Extract the (x, y) coordinate from the center of the cell holding the provided text.  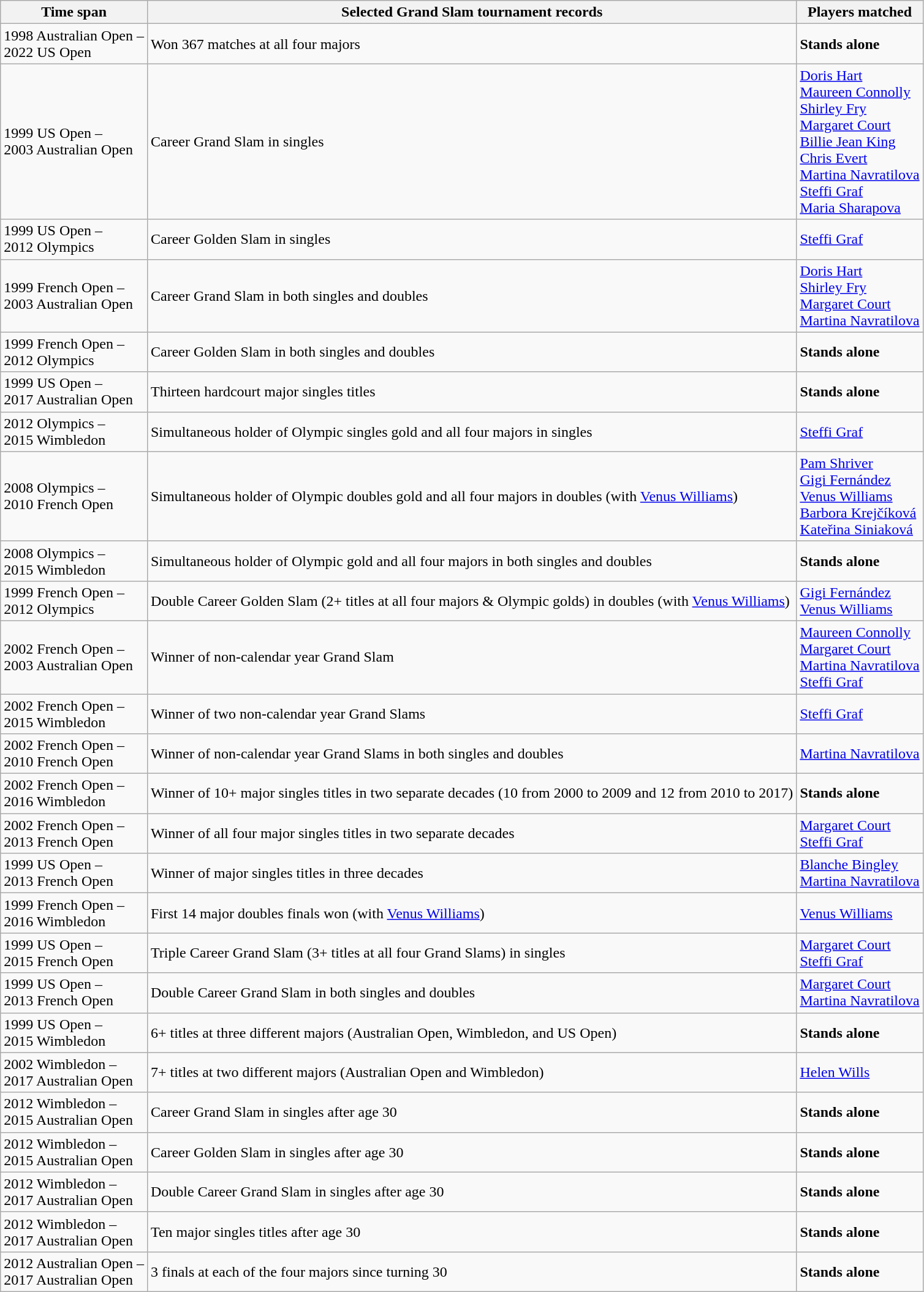
1999 US Open –2012 Olympics (74, 239)
Doris HartMaureen ConnollyShirley FryMargaret CourtBillie Jean KingChris EvertMartina NavratilovaSteffi GrafMaria Sharapova (860, 142)
Martina Navratilova (860, 754)
Doris HartShirley FryMargaret CourtMartina Navratilova (860, 295)
2002 French Open –2003 Australian Open (74, 657)
1999 US Open –2015 Wimbledon (74, 1033)
2012 Australian Open –2017 Australian Open (74, 1272)
Career Grand Slam in both singles and doubles (472, 295)
7+ titles at two different majors (Australian Open and Wimbledon) (472, 1072)
1998 Australian Open –2022 US Open (74, 44)
Winner of non-calendar year Grand Slam (472, 657)
Winner of non-calendar year Grand Slams in both singles and doubles (472, 754)
1999 French Open –2016 Wimbledon (74, 913)
6+ titles at three different majors (Australian Open, Wimbledon, and US Open) (472, 1033)
1999 US Open –2003 Australian Open (74, 142)
2002 French Open –2016 Wimbledon (74, 794)
Career Golden Slam in singles after age 30 (472, 1152)
3 finals at each of the four majors since turning 30 (472, 1272)
1999 French Open –2003 Australian Open (74, 295)
1999 US Open –2015 French Open (74, 953)
Winner of major singles titles in three decades (472, 874)
Pam ShriverGigi Fernández Venus WilliamsBarbora KrejčíkováKateřina Siniaková (860, 496)
Career Grand Slam in singles (472, 142)
Won 367 matches at all four majors (472, 44)
Career Golden Slam in both singles and doubles (472, 352)
Simultaneous holder of Olympic gold and all four majors in both singles and doubles (472, 561)
2008 Olympics –2010 French Open (74, 496)
2002 French Open –2015 Wimbledon (74, 713)
Blanche BingleyMartina Navratilova (860, 874)
Career Grand Slam in singles after age 30 (472, 1113)
2008 Olympics –2015 Wimbledon (74, 561)
Double Career Grand Slam in singles after age 30 (472, 1192)
Double Career Grand Slam in both singles and doubles (472, 992)
Simultaneous holder of Olympic doubles gold and all four majors in doubles (with Venus Williams) (472, 496)
Selected Grand Slam tournament records (472, 12)
Winner of 10+ major singles titles in two separate decades (10 from 2000 to 2009 and 12 from 2010 to 2017) (472, 794)
2002 French Open –2010 French Open (74, 754)
Time span (74, 12)
Ten major singles titles after age 30 (472, 1231)
2012 Olympics –2015 Wimbledon (74, 431)
Winner of all four major singles titles in two separate decades (472, 833)
Players matched (860, 12)
2002 French Open –2013 French Open (74, 833)
Margaret CourtMartina Navratilova (860, 992)
Venus Williams (860, 913)
Thirteen hardcourt major singles titles (472, 392)
Winner of two non-calendar year Grand Slams (472, 713)
Helen Wills (860, 1072)
Simultaneous holder of Olympic singles gold and all four majors in singles (472, 431)
First 14 major doubles finals won (with Venus Williams) (472, 913)
Gigi Fernández Venus Williams (860, 600)
Double Career Golden Slam (2+ titles at all four majors & Olympic golds) in doubles (with Venus Williams) (472, 600)
Career Golden Slam in singles (472, 239)
Triple Career Grand Slam (3+ titles at all four Grand Slams) in singles (472, 953)
1999 US Open –2017 Australian Open (74, 392)
2002 Wimbledon –2017 Australian Open (74, 1072)
Maureen ConnollyMargaret CourtMartina NavratilovaSteffi Graf (860, 657)
